Search for the cell housing the specified text and yield its (x, y) center coordinate. 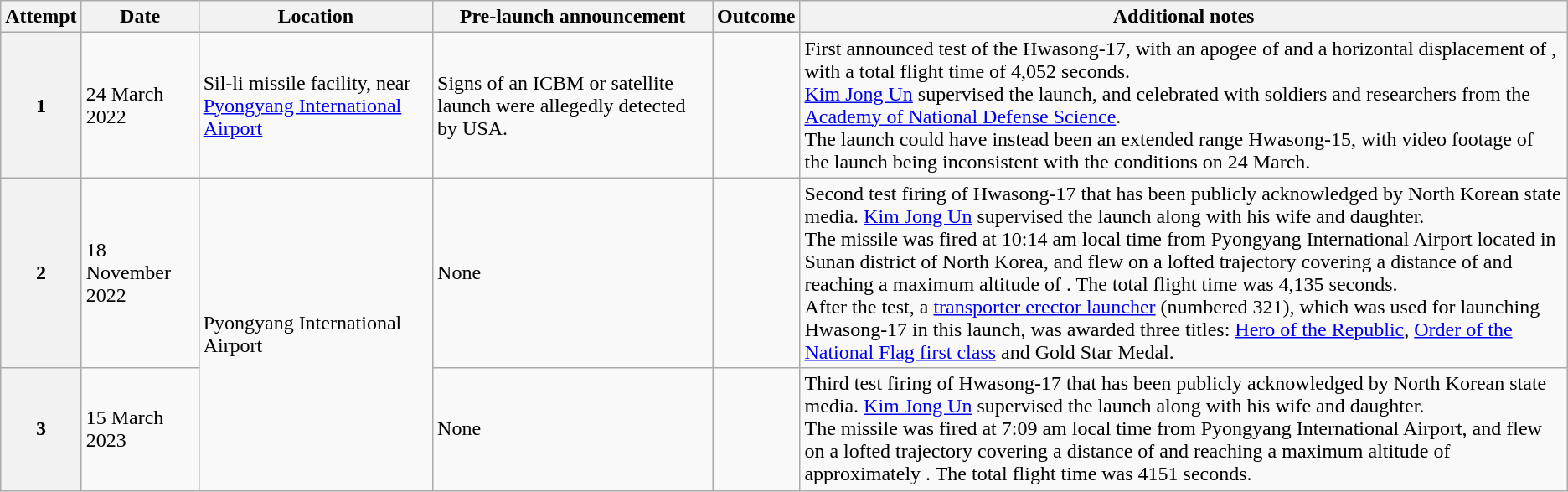
Attempt (41, 17)
Additional notes (1184, 17)
2 (41, 273)
18 November 2022 (140, 273)
Date (140, 17)
Outcome (756, 17)
Pre-launch announcement (573, 17)
Signs of an ICBM or satellite launch were allegedly detected by USA. (573, 106)
Sil-li missile facility, near Pyongyang International Airport (315, 106)
3 (41, 429)
15 March 2023 (140, 429)
Location (315, 17)
Pyongyang International Airport (315, 334)
1 (41, 106)
24 March 2022 (140, 106)
